Provide the (X, Y) coordinate of the cell's center where the given text is located.  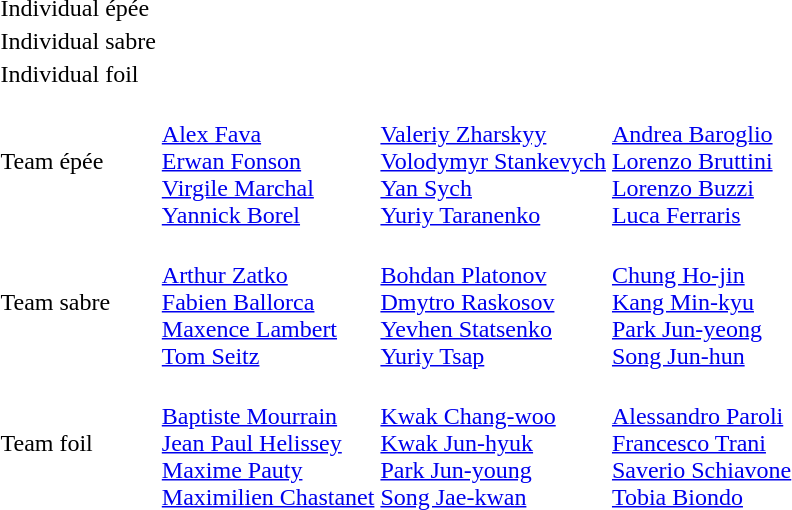
Alex FavaErwan FonsonVirgile MarchalYannick Borel (268, 161)
Chung Ho-jinKang Min-kyuPark Jun-yeongSong Jun-hun (701, 302)
Valeriy ZharskyyVolodymyr StankevychYan SychYuriy Taranenko (494, 161)
Bohdan PlatonovDmytro RaskosovYevhen StatsenkoYuriy Tsap (494, 302)
Arthur ZatkoFabien BallorcaMaxence LambertTom Seitz (268, 302)
Andrea BaroglioLorenzo BruttiniLorenzo BuzziLuca Ferraris (701, 161)
